Capture the cell that displays the provided text and extract its (X, Y) central coordinate. 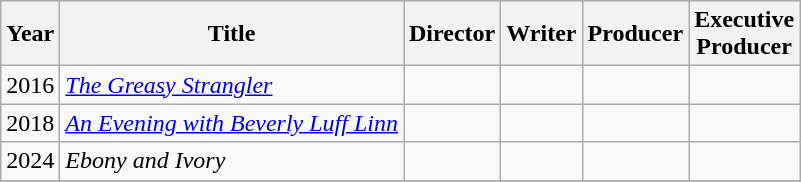
2016 (30, 85)
Producer (636, 34)
ExecutiveProducer (744, 34)
Writer (542, 34)
2018 (30, 123)
2024 (30, 161)
An Evening with Beverly Luff Linn (232, 123)
The Greasy Strangler (232, 85)
Title (232, 34)
Ebony and Ivory (232, 161)
Year (30, 34)
Director (452, 34)
